Pinpoint the cell where the given text exists, returning its (X, Y) midpoint coordinate. 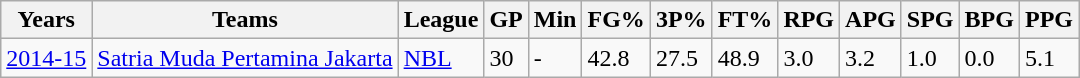
1.0 (930, 58)
Satria Muda Pertamina Jakarta (245, 58)
PPG (1048, 20)
30 (506, 58)
FG% (616, 20)
48.9 (745, 58)
- (555, 58)
BPG (989, 20)
APG (871, 20)
FT% (745, 20)
3.0 (809, 58)
RPG (809, 20)
Min (555, 20)
GP (506, 20)
5.1 (1048, 58)
NBL (441, 58)
2014-15 (46, 58)
Years (46, 20)
3P% (681, 20)
Teams (245, 20)
SPG (930, 20)
League (441, 20)
42.8 (616, 58)
0.0 (989, 58)
3.2 (871, 58)
27.5 (681, 58)
